From the cell containing the given text, extract its center point as (X, Y) coordinate. 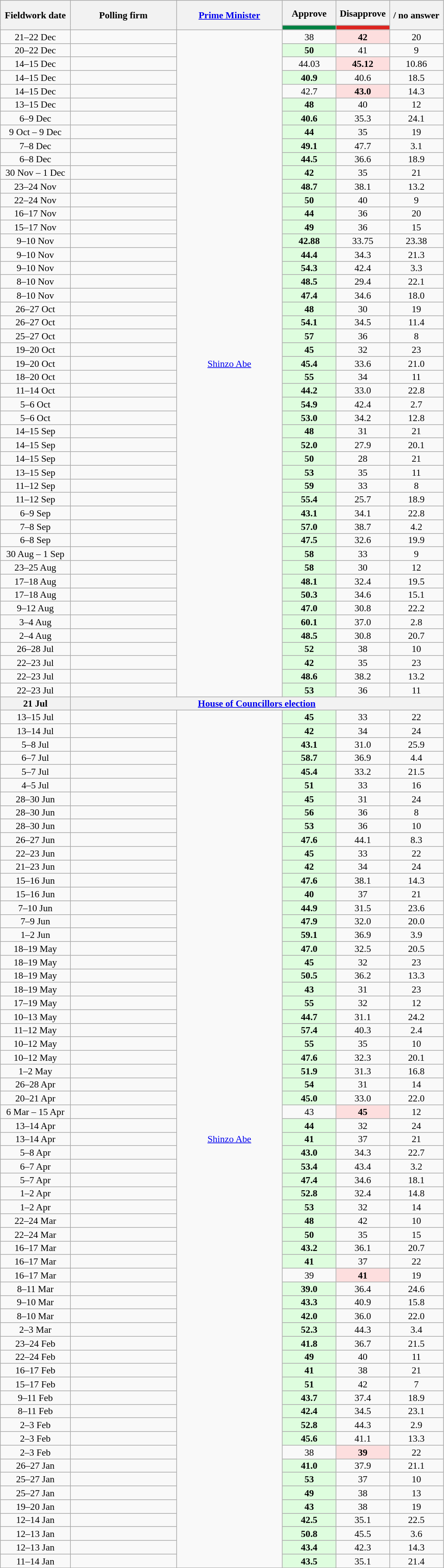
31.0 (363, 744)
Polling firm (123, 15)
6–7 Apr (35, 1167)
21.3 (416, 254)
13–15 Dec (35, 105)
18.0 (416, 296)
36.2 (363, 976)
52.0 (309, 445)
38.7 (363, 526)
2.4 (416, 1030)
43.3 (309, 1302)
5–7 Jul (35, 771)
3–4 Aug (35, 622)
35.3 (363, 118)
15–17 Nov (35, 227)
57.4 (309, 1030)
42.7 (309, 91)
34.1 (363, 513)
36.7 (363, 1343)
Approve (309, 13)
3.1 (416, 145)
5–8 Apr (35, 1153)
9–12 Aug (35, 609)
36.0 (363, 1316)
30 Nov – 1 Dec (35, 173)
1–2 May (35, 1071)
19.9 (416, 540)
10.86 (416, 64)
32.6 (363, 540)
34.2 (363, 418)
5–8 Jul (35, 744)
2.9 (416, 1425)
33.6 (363, 363)
18.5 (416, 78)
18–20 Oct (35, 377)
7–10 Jun (35, 908)
Disapprove (363, 13)
19.5 (416, 581)
32.3 (363, 1057)
36.6 (363, 159)
23–24 Nov (35, 186)
42.3 (363, 1547)
58.7 (309, 758)
50.3 (309, 595)
13–15 Jul (35, 717)
54.1 (309, 323)
7–8 Dec (35, 145)
8–11 Feb (35, 1411)
6–9 Dec (35, 118)
37.4 (363, 1397)
44.5 (309, 159)
59 (309, 485)
44.7 (309, 1016)
52.3 (309, 1329)
23–24 Feb (35, 1343)
21 Jul (35, 703)
13 (416, 1493)
57 (309, 336)
53.0 (309, 418)
5–7 Apr (35, 1180)
10–13 May (35, 1016)
12–14 Jan (35, 1520)
42.5 (309, 1520)
32.5 (363, 949)
23.6 (416, 908)
16–17 Nov (35, 213)
11.4 (416, 323)
36.1 (363, 1248)
19–20 Jan (35, 1507)
31.1 (363, 1016)
48.6 (309, 676)
42.88 (309, 240)
25–27 Oct (35, 336)
26–28 Jul (35, 649)
16.8 (416, 1071)
6–7 Jul (35, 758)
38.2 (363, 676)
54 (309, 1084)
53.4 (309, 1167)
15–17 Feb (35, 1384)
44.4 (309, 254)
21.4 (416, 1561)
2–4 Aug (35, 636)
45.0 (309, 1098)
28 (363, 458)
45.12 (363, 64)
47.5 (309, 540)
23.1 (416, 1411)
21.0 (416, 363)
2.7 (416, 404)
15.1 (416, 595)
11–12 May (35, 1030)
4–5 Jul (35, 785)
20–21 Apr (35, 1098)
43.7 (309, 1397)
22.2 (416, 609)
47.7 (363, 145)
48.7 (309, 186)
33.2 (363, 771)
3.2 (416, 1167)
39.0 (309, 1289)
26–27 Jan (35, 1466)
37.9 (363, 1466)
24.2 (416, 1016)
59.1 (309, 935)
6–8 Dec (35, 159)
23.38 (416, 240)
8–11 Mar (35, 1289)
41.0 (309, 1466)
33.75 (363, 240)
2–3 Mar (35, 1329)
3.4 (416, 1329)
16–17 Feb (35, 1370)
22–24 Nov (35, 200)
4.2 (416, 526)
47.9 (309, 921)
18.1 (416, 1180)
2.8 (416, 622)
21–22 Dec (35, 37)
11–14 Oct (35, 391)
41.1 (363, 1439)
24.1 (416, 118)
51.9 (309, 1071)
/ no answer (416, 15)
40.3 (363, 1030)
9–10 Mar (35, 1302)
44.1 (363, 840)
7–8 Sep (35, 526)
23–25 Aug (35, 568)
36.4 (363, 1289)
21–23 Jun (35, 867)
15.8 (416, 1302)
43.2 (309, 1248)
Prime Minister (230, 15)
13–15 Sep (35, 472)
57.0 (309, 526)
24.6 (416, 1289)
26–28 Apr (35, 1084)
48.1 (309, 581)
45.5 (363, 1534)
44.2 (309, 391)
20.0 (416, 921)
31.5 (363, 908)
6–8 Sep (35, 540)
6–9 Sep (35, 513)
3.6 (416, 1534)
4.4 (416, 758)
20.5 (416, 949)
22.1 (416, 282)
49.1 (309, 145)
54.9 (309, 404)
22.7 (416, 1153)
3.3 (416, 268)
9–11 Feb (35, 1397)
44.9 (309, 908)
31.3 (363, 1071)
32.0 (363, 921)
29.4 (363, 282)
45.6 (309, 1439)
8–10 Mar (35, 1316)
21.1 (416, 1466)
30 Aug – 1 Sep (35, 554)
25.7 (363, 499)
50.8 (309, 1534)
20–22 Dec (35, 50)
26–27 Jun (35, 840)
7–9 Jun (35, 921)
13–14 Jul (35, 731)
55.4 (309, 499)
House of Councillors election (257, 703)
3.9 (416, 935)
12.8 (416, 418)
60.1 (309, 622)
37.0 (363, 622)
43.5 (309, 1561)
9 Oct – 9 Dec (35, 132)
25.9 (416, 744)
14.8 (416, 1194)
22–24 Feb (35, 1356)
22.5 (416, 1520)
8.3 (416, 840)
Fieldwork date (35, 15)
56 (309, 812)
7 (416, 1384)
1–2 Jun (35, 935)
22–23 Jun (35, 854)
42.0 (309, 1316)
6 Mar – 15 Apr (35, 1112)
27.9 (363, 445)
50.5 (309, 976)
54.3 (309, 268)
52 (309, 649)
17–19 May (35, 1003)
11–14 Jan (35, 1561)
44.03 (309, 64)
41.8 (309, 1343)
16 (416, 785)
